Find where the given text appears and provide that cell's center as [X, Y] coordinate. 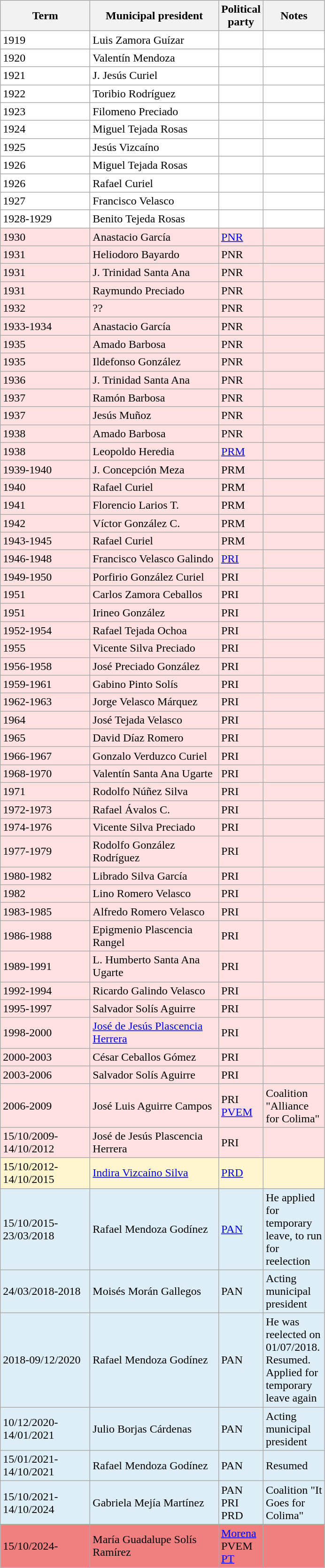
Víctor González C. [155, 523]
Moisés Morán Gallegos [155, 1292]
1965 [45, 738]
1982 [45, 894]
1968-1970 [45, 773]
1921 [45, 76]
Ramón Barbosa [155, 398]
Municipal president [155, 16]
15/10/2012-14/10/2015 [45, 1173]
10/12/2020-14/01/2021 [45, 1429]
1962-1963 [45, 702]
Ildefonso González [155, 362]
Lino Romero Velasco [155, 894]
Coalition "It Goes for Colima" [294, 1503]
He applied for temporary leave, to run for reelection [294, 1229]
1933-1934 [45, 326]
1995-1997 [45, 1009]
Florencio Larios T. [155, 505]
1949-1950 [45, 577]
1925 [45, 147]
L. Humberto Santa Ana Ugarte [155, 967]
Political party [240, 16]
1966-1967 [45, 756]
1959-1961 [45, 684]
1922 [45, 94]
Jorge Velasco Márquez [155, 702]
PRI PVEM [240, 1105]
2003-2006 [45, 1075]
1974-1976 [45, 827]
15/10/2024- [45, 1546]
1941 [45, 505]
PAN PRI PRD [240, 1503]
Heliodoro Bayardo [155, 255]
Filomeno Preciado [155, 111]
2000-2003 [45, 1057]
15/10/2021-14/10/2024 [45, 1503]
Jesús Muñoz [155, 416]
Coalition "Alliance for Colima" [294, 1105]
1956-1958 [45, 666]
1920 [45, 58]
1998-2000 [45, 1032]
1928-1929 [45, 219]
1936 [45, 380]
Rafael Tejada Ochoa [155, 630]
Leopoldo Heredia [155, 451]
Carlos Zamora Ceballos [155, 595]
Valentín Santa Ana Ugarte [155, 773]
Librado Silva García [155, 876]
1989-1991 [45, 967]
15/10/2015-23/03/2018 [45, 1229]
J. Jesús Curiel [155, 76]
15/01/2021-14/10/2021 [45, 1466]
Luis Zamora Guízar [155, 40]
1983-1985 [45, 912]
1943-1945 [45, 541]
Francisco Velasco Galindo [155, 559]
Ricardo Galindo Velasco [155, 991]
1972-1973 [45, 809]
1932 [45, 308]
Toribio Rodríguez [155, 94]
Gabriela Mejía Martínez [155, 1503]
César Ceballos Gómez [155, 1057]
Raymundo Preciado [155, 291]
Epigmenio Plascencia Rangel [155, 936]
José Tejada Velasco [155, 720]
Irineo González [155, 613]
Francisco Velasco [155, 201]
Gonzalo Verduzco Curiel [155, 756]
Benito Tejeda Rosas [155, 219]
Resumed [294, 1466]
María Guadalupe Solís Ramírez [155, 1546]
1942 [45, 523]
1977-1979 [45, 852]
24/03/2018-2018 [45, 1292]
1924 [45, 129]
1940 [45, 487]
1986-1988 [45, 936]
He was reelected on 01/07/2018. Resumed. Applied for temporary leave again [294, 1360]
1955 [45, 648]
Morena PVEM PT [240, 1546]
Gabino Pinto Solís [155, 684]
1923 [45, 111]
1971 [45, 791]
15/10/2009-14/10/2012 [45, 1143]
Indira Vizcaíno Silva [155, 1173]
Jesús Vizcaíno [155, 147]
1964 [45, 720]
2018-09/12/2020 [45, 1360]
Notes [294, 16]
1992-1994 [45, 991]
2006-2009 [45, 1105]
PRD [240, 1173]
Term [45, 16]
1980-1982 [45, 876]
José Preciado González [155, 666]
David Díaz Romero [155, 738]
1927 [45, 201]
José Luis Aguirre Campos [155, 1105]
1919 [45, 40]
1939-1940 [45, 469]
Rafael Ávalos C. [155, 809]
Valentín Mendoza [155, 58]
Rodolfo Núñez Silva [155, 791]
1930 [45, 236]
J. Concepción Meza [155, 469]
Rodolfo González Rodríguez [155, 852]
1952-1954 [45, 630]
1946-1948 [45, 559]
Alfredo Romero Velasco [155, 912]
Julio Borjas Cárdenas [155, 1429]
Porfirio González Curiel [155, 577]
?? [155, 308]
